Extract the [x, y] coordinate from the center of the cell holding the provided text.  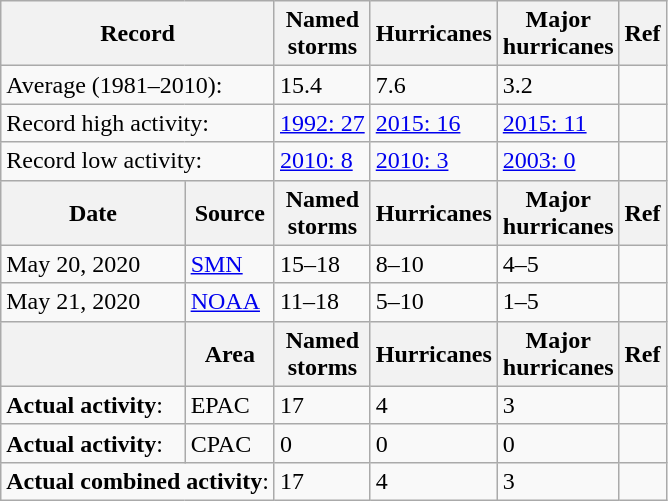
8–10 [434, 264]
Record high activity: [138, 123]
11–18 [322, 302]
2003: 0 [558, 161]
Record low activity: [138, 161]
CPAC [230, 443]
May 20, 2020 [93, 264]
3.2 [558, 85]
Actual combined activity: [138, 481]
2015: 16 [434, 123]
1992: 27 [322, 123]
15.4 [322, 85]
2010: 8 [322, 161]
4–5 [558, 264]
2015: 11 [558, 123]
7.6 [434, 85]
Source [230, 212]
5–10 [434, 302]
15–18 [322, 264]
EPAC [230, 405]
Record [138, 34]
SMN [230, 264]
NOAA [230, 302]
Area [230, 354]
2010: 3 [434, 161]
1–5 [558, 302]
Average (1981–2010): [138, 85]
Date [93, 212]
May 21, 2020 [93, 302]
